Identify which cell holds the provided text, then report its [X, Y] central coordinate. 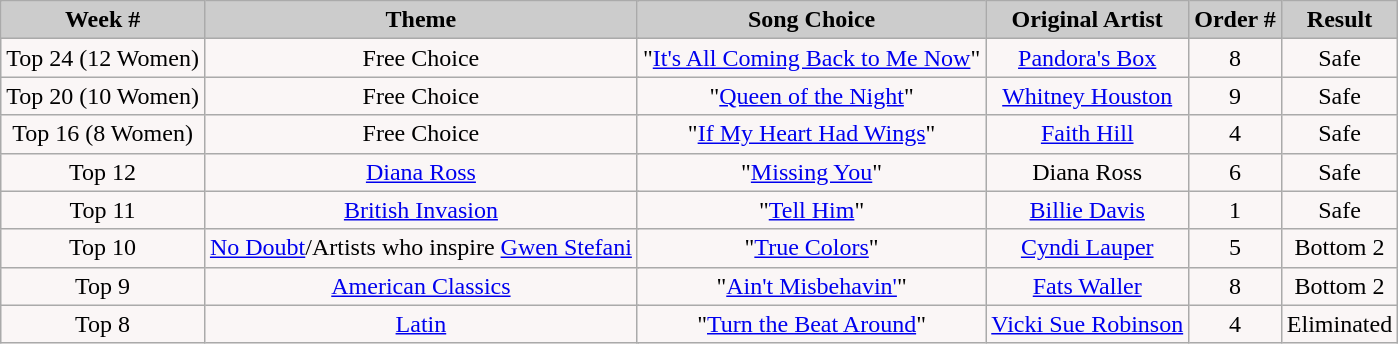
Cyndi Lauper [1088, 248]
Result [1339, 20]
Top 24 (12 Women) [103, 58]
9 [1236, 96]
No Doubt/Artists who inspire Gwen Stefani [420, 248]
"Turn the Beat Around" [811, 324]
British Invasion [420, 210]
Vicki Sue Robinson [1088, 324]
1 [1236, 210]
Pandora's Box [1088, 58]
Top 11 [103, 210]
6 [1236, 172]
Whitney Houston [1088, 96]
Eliminated [1339, 324]
"If My Heart Had Wings" [811, 134]
American Classics [420, 286]
Latin [420, 324]
5 [1236, 248]
Top 16 (8 Women) [103, 134]
Theme [420, 20]
Top 12 [103, 172]
"Tell Him" [811, 210]
Top 10 [103, 248]
Song Choice [811, 20]
"It's All Coming Back to Me Now" [811, 58]
Order # [1236, 20]
Top 9 [103, 286]
Billie Davis [1088, 210]
Fats Waller [1088, 286]
Week # [103, 20]
"Missing You" [811, 172]
"Ain't Misbehavin'" [811, 286]
Top 8 [103, 324]
"True Colors" [811, 248]
Faith Hill [1088, 134]
Top 20 (10 Women) [103, 96]
"Queen of the Night" [811, 96]
Original Artist [1088, 20]
